Locate the cell with the specified text and output its [X, Y] center coordinate. 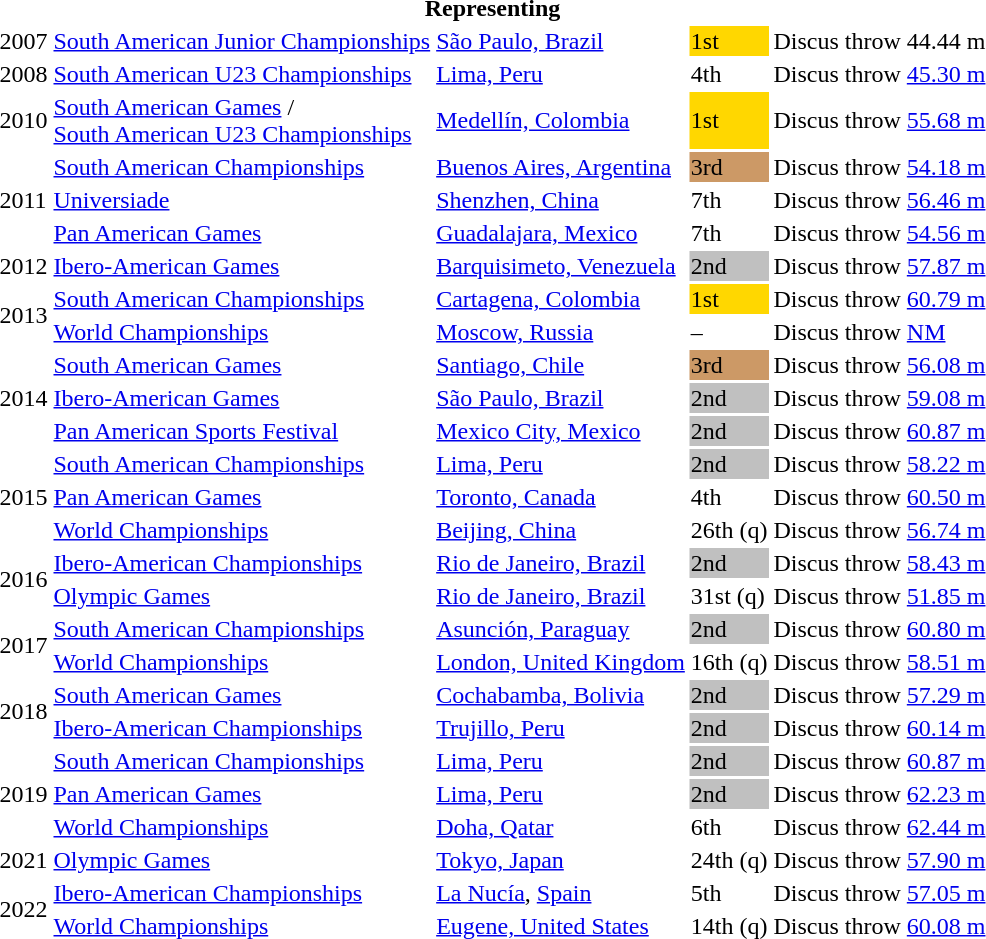
Cartagena, Colombia [561, 299]
Trujillo, Peru [561, 728]
Buenos Aires, Argentina [561, 167]
Pan American Sports Festival [242, 431]
Cochabamba, Bolivia [561, 695]
Mexico City, Mexico [561, 431]
Asunción, Paraguay [561, 629]
Medellín, Colombia [561, 120]
South American Junior Championships [242, 41]
Shenzhen, China [561, 200]
Tokyo, Japan [561, 860]
Doha, Qatar [561, 827]
Santiago, Chile [561, 365]
– [729, 332]
La Nucía, Spain [561, 893]
Toronto, Canada [561, 497]
Barquisimeto, Venezuela [561, 266]
Moscow, Russia [561, 332]
26th (q) [729, 530]
Universiade [242, 200]
6th [729, 827]
24th (q) [729, 860]
South American Games /South American U23 Championships [242, 120]
16th (q) [729, 662]
31st (q) [729, 596]
Guadalajara, Mexico [561, 233]
London, United Kingdom [561, 662]
Beijing, China [561, 530]
5th [729, 893]
South American U23 Championships [242, 74]
